Output the (X, Y) coordinate of the center of the cell containing the given text.  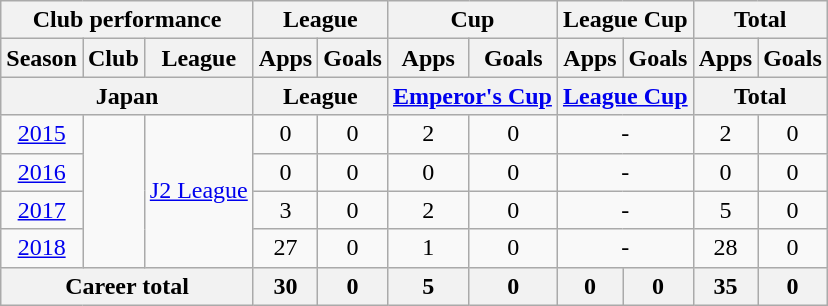
Club performance (128, 20)
27 (285, 248)
2016 (42, 172)
1 (428, 248)
35 (725, 286)
30 (285, 286)
Season (42, 58)
Japan (128, 96)
2017 (42, 210)
Club (113, 58)
2015 (42, 134)
Emperor's Cup (472, 96)
2018 (42, 248)
Cup (472, 20)
J2 League (198, 191)
3 (285, 210)
28 (725, 248)
Career total (128, 286)
